Locate the cell with the specified text and output its (x, y) center coordinate. 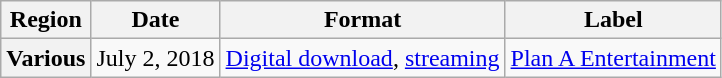
Date (156, 20)
Format (362, 20)
Various (46, 58)
Plan A Entertainment (613, 58)
Region (46, 20)
Label (613, 20)
Digital download, streaming (362, 58)
July 2, 2018 (156, 58)
